Output the (x, y) coordinate of the center of the cell containing the given text.  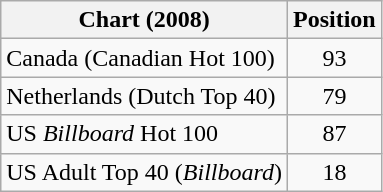
Netherlands (Dutch Top 40) (144, 96)
79 (335, 96)
Chart (2008) (144, 20)
Position (335, 20)
18 (335, 172)
US Adult Top 40 (Billboard) (144, 172)
US Billboard Hot 100 (144, 134)
87 (335, 134)
Canada (Canadian Hot 100) (144, 58)
93 (335, 58)
